Detect which cell encompasses the target text, then output its (X, Y) center coordinate. 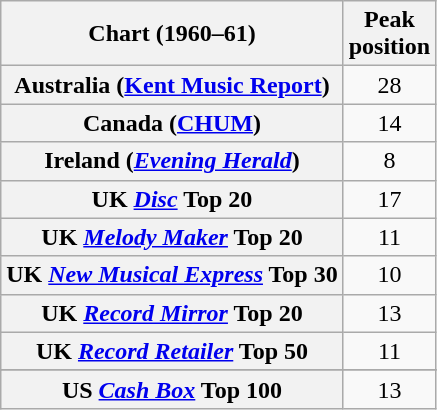
UK Record Mirror Top 20 (172, 313)
10 (389, 275)
UK Record Retailer Top 50 (172, 351)
Australia (Kent Music Report) (172, 85)
UK Melody Maker Top 20 (172, 237)
Ireland (Evening Herald) (172, 161)
14 (389, 123)
8 (389, 161)
UK New Musical Express Top 30 (172, 275)
Chart (1960–61) (172, 34)
UK Disc Top 20 (172, 199)
Canada (CHUM) (172, 123)
Peakposition (389, 34)
28 (389, 85)
17 (389, 199)
US Cash Box Top 100 (172, 389)
